Scan for the cell matching the given text and deliver its [x, y] coordinate at center. 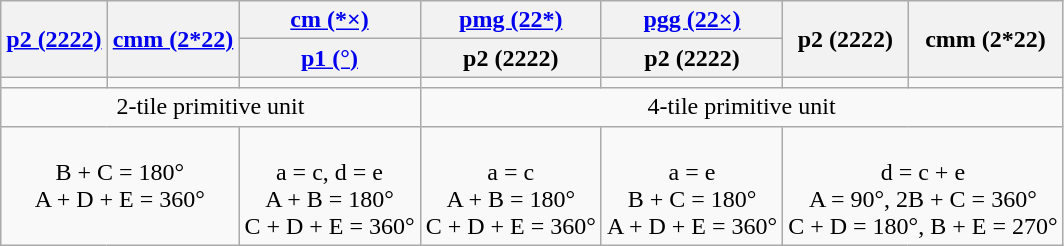
d = c + eA = 90°, 2B + C = 360°C + D = 180°, B + E = 270° [923, 186]
a = cA + B = 180°C + D + E = 360° [510, 186]
B + C = 180°A + D + E = 360° [120, 186]
p1 (°) [330, 58]
a = eB + C = 180°A + D + E = 360° [692, 186]
pgg (22×) [692, 20]
a = c, d = eA + B = 180°C + D + E = 360° [330, 186]
2-tile primitive unit [210, 107]
4-tile primitive unit [742, 107]
cm (*×) [330, 20]
pmg (22*) [510, 20]
